Return (x, y) of the center of cell containing provided text 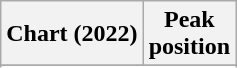
Peakposition (189, 34)
Chart (2022) (72, 34)
